Determine the [X, Y] coordinate at the center of the cell enclosing the given text.  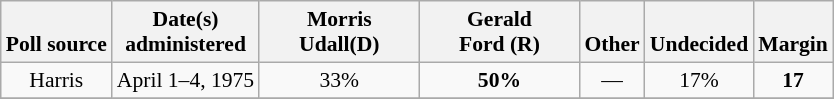
33% [339, 80]
April 1–4, 1975 [186, 80]
GeraldFord (R) [499, 32]
Poll source [56, 32]
MorrisUdall(D) [339, 32]
17% [699, 80]
50% [499, 80]
17 [793, 80]
Other [612, 32]
Undecided [699, 32]
Margin [793, 32]
— [612, 80]
Date(s)administered [186, 32]
Harris [56, 80]
